From the cell containing the given text, extract its center point as [x, y] coordinate. 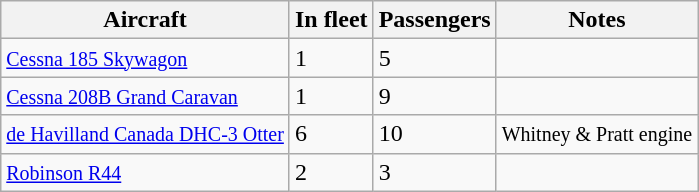
Cessna 185 Skywagon [146, 58]
Whitney & Pratt engine [597, 134]
Aircraft [146, 20]
Cessna 208B Grand Caravan [146, 96]
In fleet [331, 20]
de Havilland Canada DHC-3 Otter [146, 134]
10 [434, 134]
3 [434, 172]
Robinson R44 [146, 172]
2 [331, 172]
Notes [597, 20]
6 [331, 134]
9 [434, 96]
Passengers [434, 20]
5 [434, 58]
